Search for the cell housing the specified text and yield its [x, y] center coordinate. 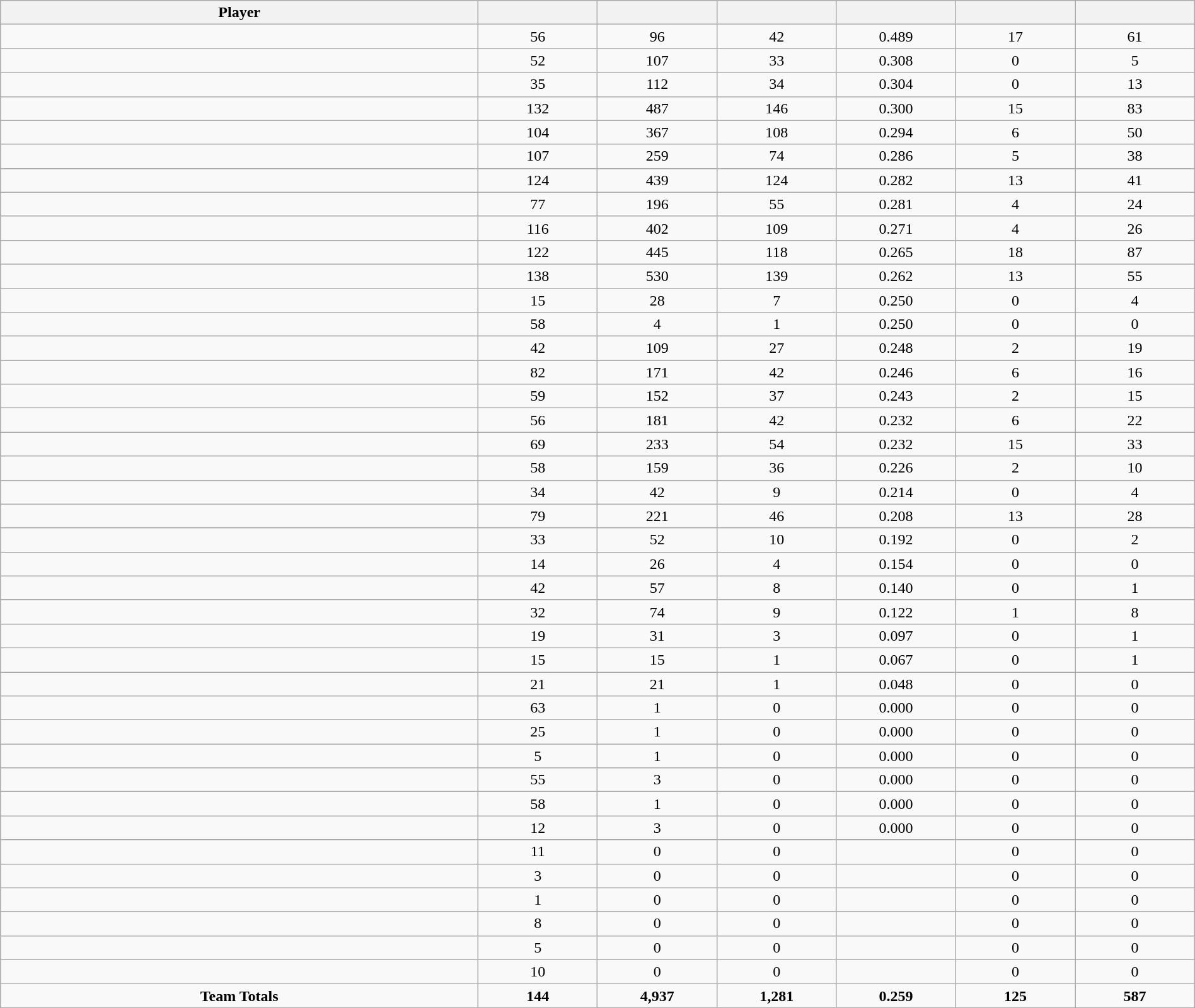
0.259 [896, 995]
439 [657, 180]
96 [657, 37]
54 [776, 444]
16 [1134, 372]
402 [657, 228]
116 [538, 228]
159 [657, 468]
587 [1134, 995]
0.265 [896, 252]
487 [657, 108]
112 [657, 84]
138 [538, 276]
0.246 [896, 372]
0.294 [896, 132]
0.192 [896, 540]
171 [657, 372]
181 [657, 420]
18 [1015, 252]
146 [776, 108]
37 [776, 396]
152 [657, 396]
69 [538, 444]
0.226 [896, 468]
25 [538, 732]
0.048 [896, 684]
0.282 [896, 180]
108 [776, 132]
Team Totals [240, 995]
1,281 [776, 995]
0.262 [896, 276]
0.208 [896, 516]
0.097 [896, 636]
144 [538, 995]
31 [657, 636]
0.281 [896, 204]
196 [657, 204]
0.304 [896, 84]
32 [538, 612]
118 [776, 252]
0.067 [896, 660]
139 [776, 276]
46 [776, 516]
11 [538, 852]
24 [1134, 204]
104 [538, 132]
57 [657, 588]
0.308 [896, 60]
125 [1015, 995]
36 [776, 468]
35 [538, 84]
0.154 [896, 564]
12 [538, 828]
367 [657, 132]
61 [1134, 37]
22 [1134, 420]
38 [1134, 156]
0.122 [896, 612]
79 [538, 516]
0.140 [896, 588]
0.300 [896, 108]
132 [538, 108]
50 [1134, 132]
0.286 [896, 156]
87 [1134, 252]
122 [538, 252]
83 [1134, 108]
59 [538, 396]
27 [776, 348]
530 [657, 276]
0.214 [896, 492]
14 [538, 564]
259 [657, 156]
445 [657, 252]
233 [657, 444]
77 [538, 204]
0.243 [896, 396]
63 [538, 708]
41 [1134, 180]
82 [538, 372]
17 [1015, 37]
221 [657, 516]
4,937 [657, 995]
0.489 [896, 37]
0.248 [896, 348]
0.271 [896, 228]
7 [776, 301]
Player [240, 13]
